Locate the cell with the specified text and output its [X, Y] center coordinate. 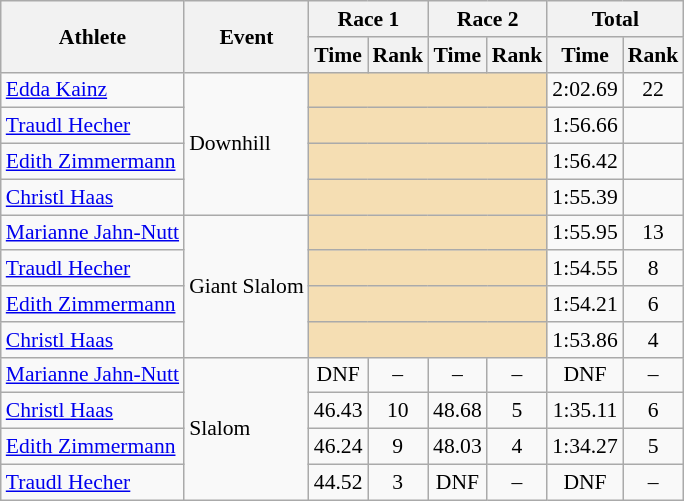
1:56.42 [584, 162]
Race 1 [368, 19]
3 [398, 482]
Slalom [246, 428]
1:56.66 [584, 126]
44.52 [338, 482]
1:54.21 [584, 304]
1:55.39 [584, 197]
46.43 [338, 411]
Event [246, 36]
Downhill [246, 143]
2:02.69 [584, 90]
1:53.86 [584, 340]
46.24 [338, 447]
22 [654, 90]
1:35.11 [584, 411]
Total [615, 19]
1:54.55 [584, 269]
48.68 [458, 411]
10 [398, 411]
Giant Slalom [246, 286]
Race 2 [488, 19]
13 [654, 233]
Edda Kainz [92, 90]
1:34.27 [584, 447]
8 [654, 269]
1:55.95 [584, 233]
9 [398, 447]
Athlete [92, 36]
48.03 [458, 447]
